Scan for the cell matching the given text and deliver its [X, Y] coordinate at center. 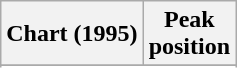
Chart (1995) [72, 34]
Peakposition [189, 34]
